From the cell containing the given text, extract its center point as [X, Y] coordinate. 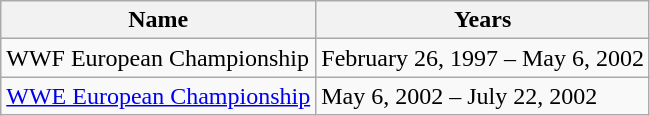
May 6, 2002 – July 22, 2002 [483, 96]
Years [483, 20]
WWE European Championship [158, 96]
Name [158, 20]
February 26, 1997 – May 6, 2002 [483, 58]
WWF European Championship [158, 58]
